Return [X, Y] of the center of cell containing provided text 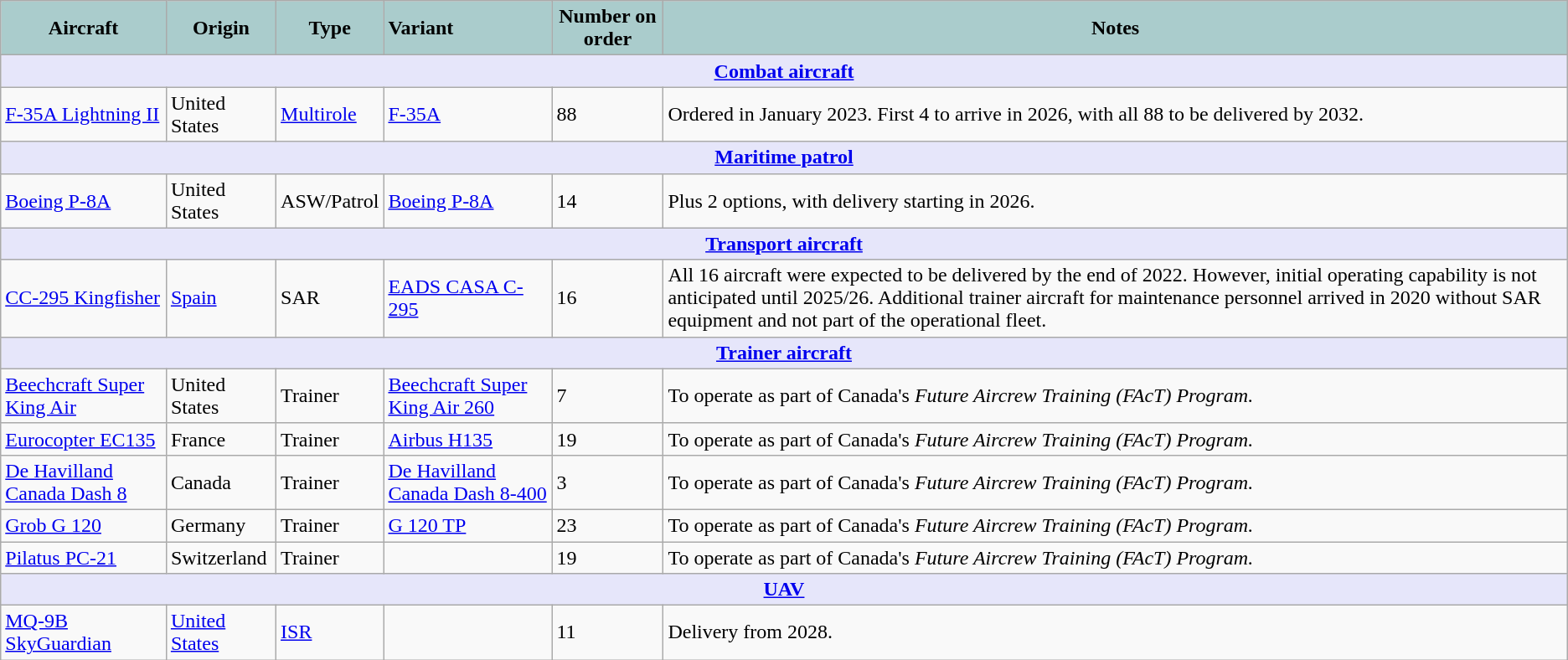
Transport aircraft [784, 244]
Combat aircraft [784, 71]
Beechcraft Super King Air [84, 395]
16 [608, 298]
SAR [330, 298]
ISR [330, 633]
Type [330, 28]
G 120 TP [467, 525]
UAV [784, 590]
De Havilland Canada Dash 8-400 [467, 482]
Switzerland [221, 557]
Grob G 120 [84, 525]
F-35A [467, 114]
7 [608, 395]
Notes [1116, 28]
23 [608, 525]
Origin [221, 28]
14 [608, 201]
De Havilland Canada Dash 8 [84, 482]
EADS CASA C-295 [467, 298]
Variant [467, 28]
Beechcraft Super King Air 260 [467, 395]
88 [608, 114]
Eurocopter EC135 [84, 439]
Plus 2 options, with delivery starting in 2026. [1116, 201]
Germany [221, 525]
3 [608, 482]
Delivery from 2028. [1116, 633]
Canada [221, 482]
Trainer aircraft [784, 353]
Airbus H135 [467, 439]
MQ-9B SkyGuardian [84, 633]
France [221, 439]
Aircraft [84, 28]
Ordered in January 2023. First 4 to arrive in 2026, with all 88 to be delivered by 2032. [1116, 114]
11 [608, 633]
Pilatus PC-21 [84, 557]
Spain [221, 298]
Maritime patrol [784, 157]
CC-295 Kingfisher [84, 298]
Multirole [330, 114]
ASW/Patrol [330, 201]
Number on order [608, 28]
F-35A Lightning II [84, 114]
